Extract the (x, y) coordinate from the center of the cell holding the provided text.  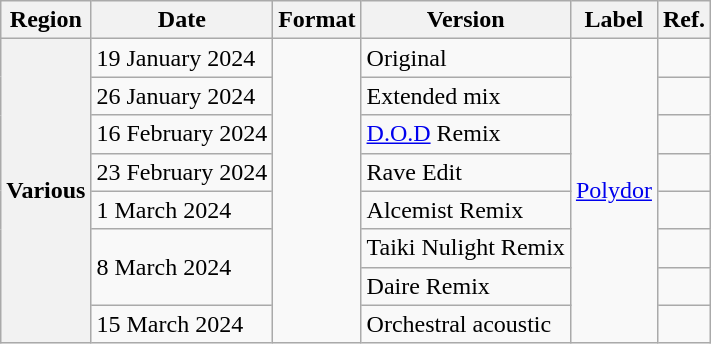
Ref. (684, 20)
16 February 2024 (182, 134)
D.O.D Remix (466, 134)
Region (46, 20)
Orchestral acoustic (466, 324)
Original (466, 58)
Polydor (614, 191)
8 March 2024 (182, 267)
19 January 2024 (182, 58)
Various (46, 191)
26 January 2024 (182, 96)
15 March 2024 (182, 324)
Alcemist Remix (466, 210)
Taiki Nulight Remix (466, 248)
Date (182, 20)
Label (614, 20)
Version (466, 20)
Format (317, 20)
Daire Remix (466, 286)
Extended mix (466, 96)
1 March 2024 (182, 210)
23 February 2024 (182, 172)
Rave Edit (466, 172)
